From the cell containing the given text, extract its center point as [X, Y] coordinate. 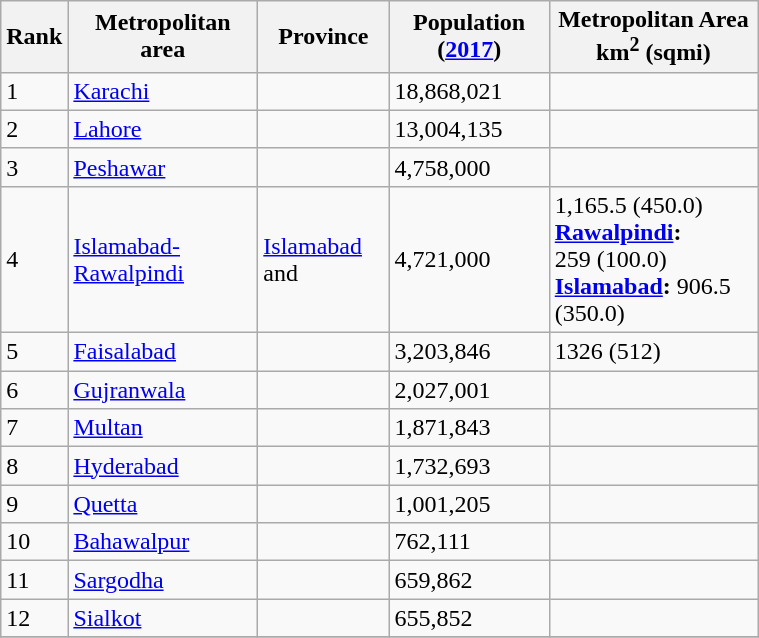
8 [34, 466]
1 [34, 91]
4,721,000 [469, 259]
Population (2017) [469, 37]
11 [34, 580]
Faisalabad [163, 352]
Islamabad-Rawalpindi [163, 259]
6 [34, 390]
Karachi [163, 91]
13,004,135 [469, 129]
7 [34, 428]
1326 (512) [653, 352]
4 [34, 259]
Gujranwala [163, 390]
Hyderabad [163, 466]
3,203,846 [469, 352]
4,758,000 [469, 167]
1,871,843 [469, 428]
Quetta [163, 504]
Peshawar [163, 167]
Metropolitan Area km2 (sqmi) [653, 37]
Lahore [163, 129]
3 [34, 167]
1,732,693 [469, 466]
Sialkot [163, 618]
2,027,001 [469, 390]
Metropolitan area [163, 37]
655,852 [469, 618]
762,111 [469, 542]
Multan [163, 428]
Province [324, 37]
10 [34, 542]
659,862 [469, 580]
18,868,021 [469, 91]
Sargodha [163, 580]
Bahawalpur [163, 542]
12 [34, 618]
9 [34, 504]
1,165.5 (450.0)Rawalpindi:259 (100.0)Islamabad: 906.5 (350.0) [653, 259]
Islamabad and [324, 259]
Rank [34, 37]
2 [34, 129]
5 [34, 352]
1,001,205 [469, 504]
